Identify which cell holds the provided text, then report its (X, Y) central coordinate. 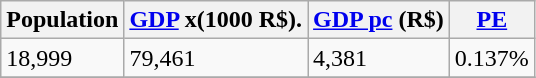
0.137% (492, 58)
GDP pc (R$) (379, 20)
GDP x(1000 R$). (216, 20)
4,381 (379, 58)
PE (492, 20)
Population (62, 20)
79,461 (216, 58)
18,999 (62, 58)
